Provide the (X, Y) coordinate of the cell's center where the given text is located.  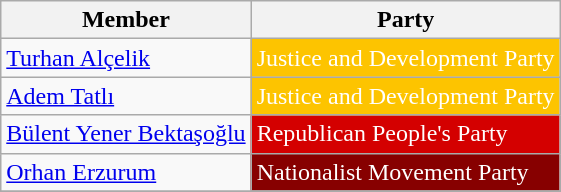
Member (126, 20)
Adem Tatlı (126, 96)
Turhan Alçelik (126, 58)
Orhan Erzurum (126, 172)
Republican People's Party (406, 134)
Bülent Yener Bektaşoğlu (126, 134)
Party (406, 20)
Nationalist Movement Party (406, 172)
